Identify which cell holds the provided text, then report its (X, Y) central coordinate. 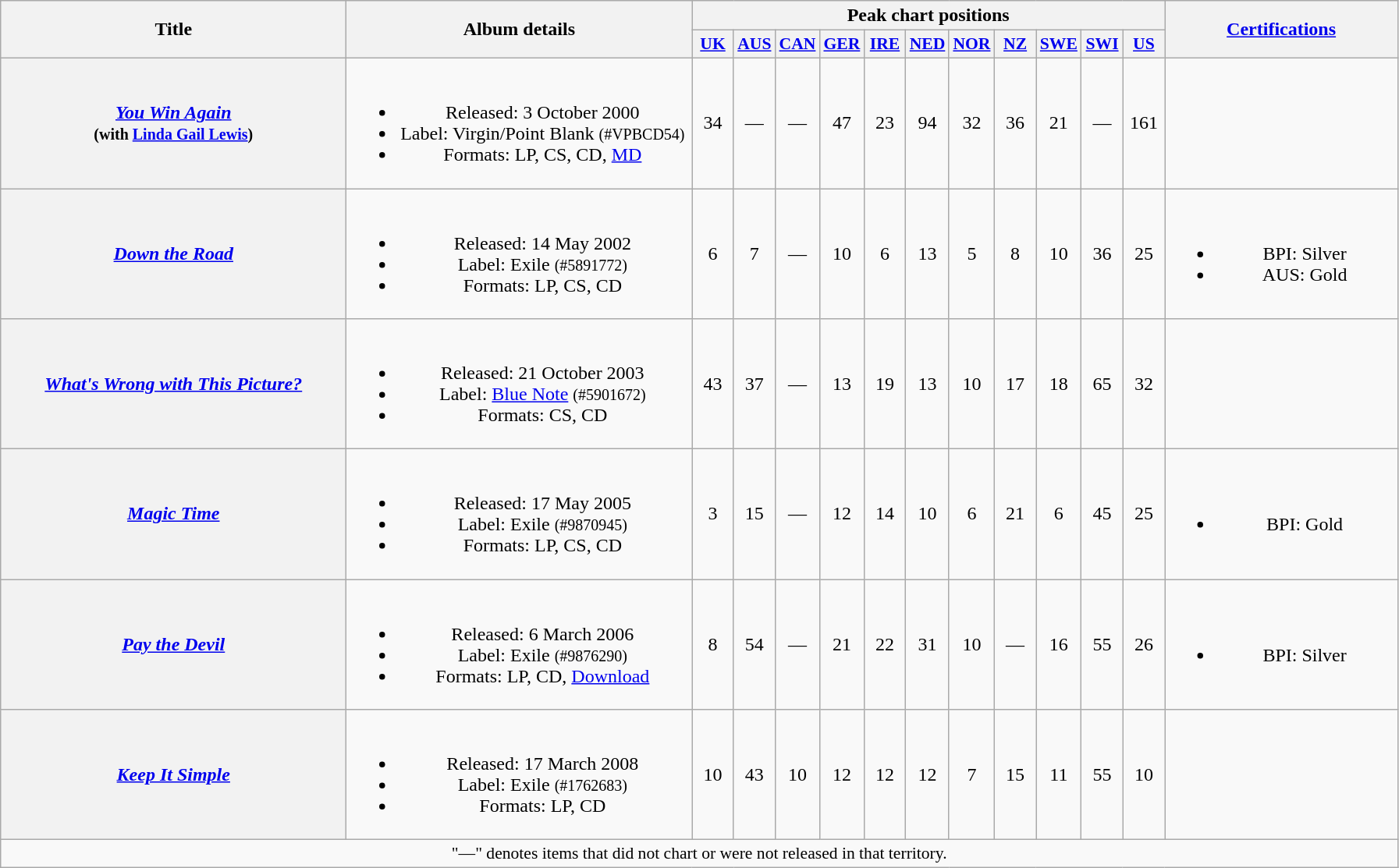
Certifications (1281, 30)
14 (885, 515)
Released: 21 October 2003Label: Blue Note (#5901672)Formats: CS, CD (520, 384)
65 (1102, 384)
45 (1102, 515)
94 (928, 123)
26 (1144, 644)
Pay the Devil (173, 644)
47 (841, 123)
Magic Time (173, 515)
US (1144, 44)
NOR (971, 44)
"—" denotes items that did not chart or were not released in that territory. (699, 854)
CAN (797, 44)
19 (885, 384)
Released: 3 October 2000Label: Virgin/Point Blank (#VPBCD54)Formats: LP, CS, CD, MD (520, 123)
Released: 6 March 2006Label: Exile (#9876290)Formats: LP, CD, Download (520, 644)
Album details (520, 30)
SWE (1059, 44)
Released: 17 May 2005Label: Exile (#9870945)Formats: LP, CS, CD (520, 515)
37 (754, 384)
161 (1144, 123)
3 (713, 515)
GER (841, 44)
Peak chart positions (929, 16)
What's Wrong with This Picture? (173, 384)
17 (1014, 384)
18 (1059, 384)
IRE (885, 44)
Down the Road (173, 254)
54 (754, 644)
NZ (1014, 44)
16 (1059, 644)
SWI (1102, 44)
BPI: SilverAUS: Gold (1281, 254)
5 (971, 254)
Keep It Simple (173, 775)
UK (713, 44)
Title (173, 30)
31 (928, 644)
BPI: Silver (1281, 644)
You Win Again(with Linda Gail Lewis) (173, 123)
Released: 17 March 2008Label: Exile (#1762683)Formats: LP, CD (520, 775)
34 (713, 123)
Released: 14 May 2002Label: Exile (#5891772)Formats: LP, CS, CD (520, 254)
22 (885, 644)
BPI: Gold (1281, 515)
NED (928, 44)
11 (1059, 775)
AUS (754, 44)
23 (885, 123)
